Locate the cell with the specified text and output its [X, Y] center coordinate. 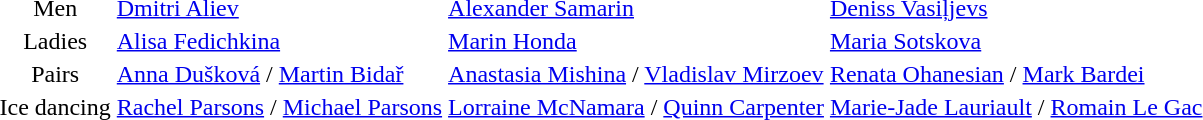
Alisa Fedichkina [279, 41]
Anna Dušková / Martin Bidař [279, 74]
Anastasia Mishina / Vladislav Mirzoev [636, 74]
Marin Honda [636, 41]
